Scan for the cell matching the given text and deliver its [X, Y] coordinate at center. 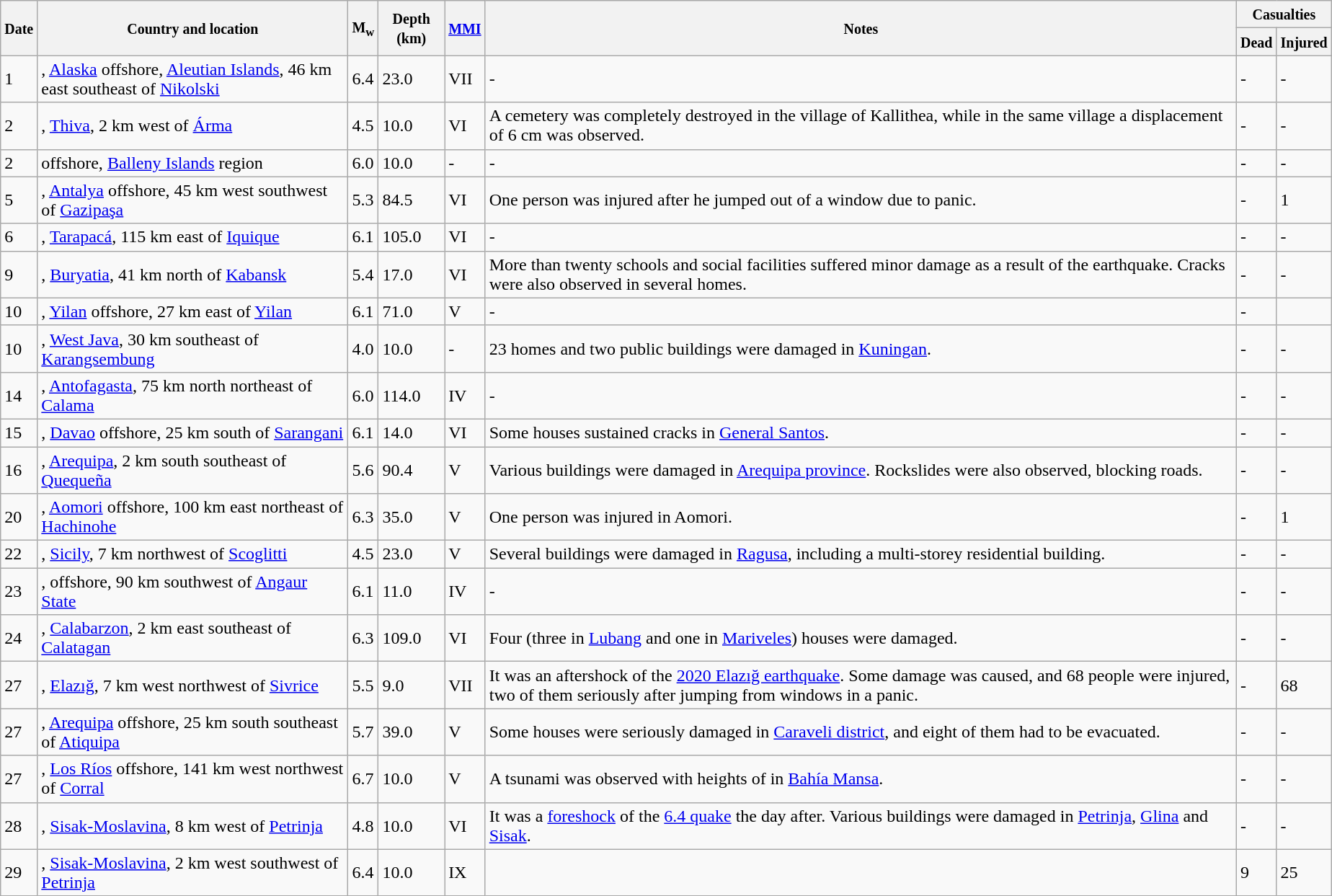
, Antalya offshore, 45 km west southwest of Gazipaşa [193, 200]
A tsunami was observed with heights of in Bahía Mansa. [861, 779]
22 [19, 554]
109.0 [412, 639]
14.0 [412, 433]
23 homes and two public buildings were damaged in Kuningan. [861, 349]
5.4 [363, 274]
, Yilan offshore, 27 km east of Yilan [193, 311]
MMI [466, 28]
5 [19, 200]
Several buildings were damaged in Ragusa, including a multi-storey residential building. [861, 554]
4.0 [363, 349]
5.7 [363, 732]
, Arequipa offshore, 25 km south southeast of Atiquipa [193, 732]
, offshore, 90 km southwest of Angaur State [193, 591]
, Alaska offshore, Aleutian Islands, 46 km east southeast of Nikolski [193, 79]
15 [19, 433]
, Thiva, 2 km west of Árma [193, 125]
68 [1304, 685]
71.0 [412, 311]
9.0 [412, 685]
Various buildings were damaged in Arequipa province. Rockslides were also observed, blocking roads. [861, 470]
105.0 [412, 237]
28 [19, 826]
, Tarapacá, 115 km east of Iquique [193, 237]
Notes [861, 28]
, Antofagasta, 75 km north northeast of Calama [193, 395]
4.8 [363, 826]
Four (three in Lubang and one in Mariveles) houses were damaged. [861, 639]
offshore, Balleny Islands region [193, 163]
16 [19, 470]
Mw [363, 28]
5.6 [363, 470]
35.0 [412, 518]
6 [19, 237]
, Sicily, 7 km northwest of Scoglitti [193, 554]
, Arequipa, 2 km south southeast of Quequeña [193, 470]
11.0 [412, 591]
90.4 [412, 470]
17.0 [412, 274]
114.0 [412, 395]
, Davao offshore, 25 km south of Sarangani [193, 433]
, Aomori offshore, 100 km east northeast of Hachinohe [193, 518]
Country and location [193, 28]
23 [19, 591]
Injured [1304, 42]
Depth (km) [412, 28]
39.0 [412, 732]
, Sisak-Moslavina, 8 km west of Petrinja [193, 826]
Dead [1256, 42]
, West Java, 30 km southeast of Karangsembung [193, 349]
25 [1304, 872]
, Sisak-Moslavina, 2 km west southwest of Petrinja [193, 872]
, Calabarzon, 2 km east southeast of Calatagan [193, 639]
84.5 [412, 200]
6.7 [363, 779]
It was a foreshock of the 6.4 quake the day after. Various buildings were damaged in Petrinja, Glina and Sisak. [861, 826]
, Los Ríos offshore, 141 km west northwest of Corral [193, 779]
Casualties [1284, 14]
Date [19, 28]
14 [19, 395]
, Buryatia, 41 km north of Kabansk [193, 274]
Some houses were seriously damaged in Caraveli district, and eight of them had to be evacuated. [861, 732]
20 [19, 518]
IX [466, 872]
One person was injured in Aomori. [861, 518]
24 [19, 639]
Some houses sustained cracks in General Santos. [861, 433]
A cemetery was completely destroyed in the village of Kallithea, while in the same village a displacement of 6 cm was observed. [861, 125]
, Elazığ, 7 km west northwest of Sivrice [193, 685]
5.5 [363, 685]
One person was injured after he jumped out of a window due to panic. [861, 200]
More than twenty schools and social facilities suffered minor damage as a result of the earthquake. Cracks were also observed in several homes. [861, 274]
29 [19, 872]
5.3 [363, 200]
